Detect which cell encompasses the target text, then output its (X, Y) center coordinate. 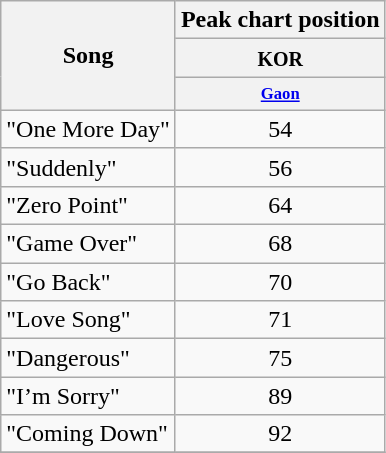
"I’m Sorry" (88, 396)
89 (280, 396)
"One More Day" (88, 129)
Song (88, 56)
56 (280, 167)
92 (280, 434)
"Suddenly" (88, 167)
"Zero Point" (88, 205)
68 (280, 244)
Gaon (280, 94)
54 (280, 129)
KOR (280, 58)
"Go Back" (88, 282)
"Dangerous" (88, 358)
75 (280, 358)
"Love Song" (88, 320)
64 (280, 205)
70 (280, 282)
71 (280, 320)
"Game Over" (88, 244)
Peak chart position (280, 20)
"Coming Down" (88, 434)
